Search for the cell housing the specified text and yield its (x, y) center coordinate. 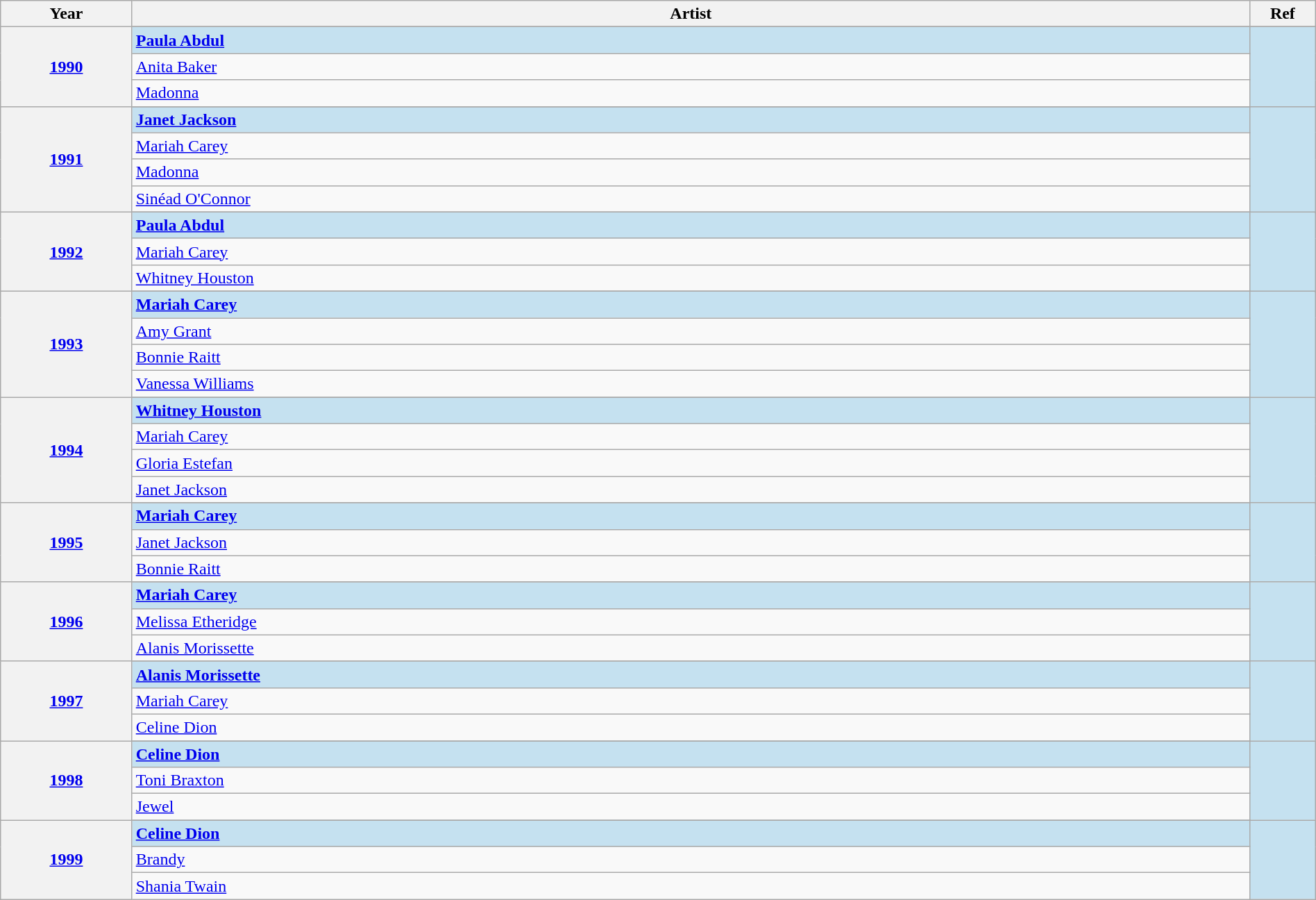
Vanessa Williams (691, 384)
Shania Twain (691, 886)
1999 (67, 860)
1997 (67, 701)
1994 (67, 450)
Toni Braxton (691, 781)
Brandy (691, 860)
Amy Grant (691, 331)
Year (67, 14)
1991 (67, 159)
1998 (67, 780)
Anita Baker (691, 67)
Ref (1283, 14)
1995 (67, 542)
1992 (67, 251)
Melissa Etheridge (691, 622)
Sinéad O'Connor (691, 199)
1996 (67, 622)
Gloria Estefan (691, 463)
1993 (67, 344)
Jewel (691, 807)
1990 (67, 67)
Artist (691, 14)
